From the cell containing the given text, extract its center point as [x, y] coordinate. 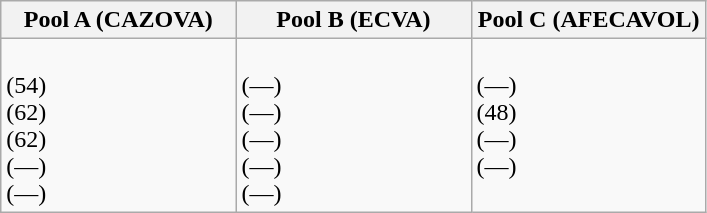
(—) (—) (—) (—) (—) [354, 126]
(54) (62) (62) (—) (—) [118, 126]
Pool B (ECVA) [354, 20]
Pool A (CAZOVA) [118, 20]
(—) (48) (—) (—) [588, 126]
Pool C (AFECAVOL) [588, 20]
